Provide the (X, Y) coordinate of the cell's center where the given text is located.  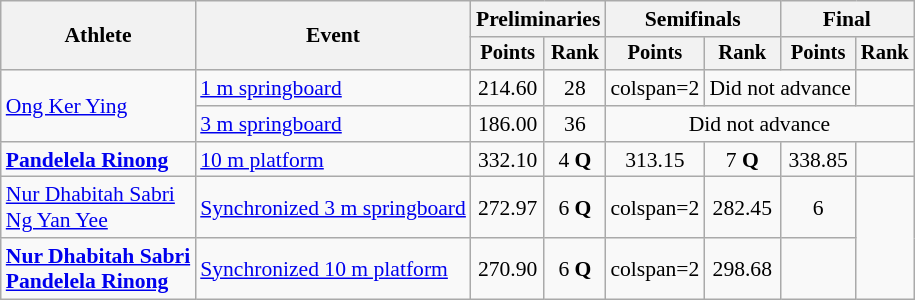
186.00 (508, 124)
270.90 (508, 268)
Synchronized 10 m platform (333, 268)
Pandelela Rinong (98, 160)
1 m springboard (333, 88)
6 (818, 208)
Synchronized 3 m springboard (333, 208)
Event (333, 36)
4 Q (574, 160)
10 m platform (333, 160)
Athlete (98, 36)
7 Q (742, 160)
338.85 (818, 160)
282.45 (742, 208)
3 m springboard (333, 124)
Preliminaries (538, 19)
313.15 (654, 160)
Semifinals (692, 19)
Nur Dhabitah SabriNg Yan Yee (98, 208)
Final (846, 19)
Ong Ker Ying (98, 106)
272.97 (508, 208)
214.60 (508, 88)
Nur Dhabitah SabriPandelela Rinong (98, 268)
36 (574, 124)
332.10 (508, 160)
298.68 (742, 268)
28 (574, 88)
